Return the (x, y) coordinate for the center point of the cell that contains the specified text.  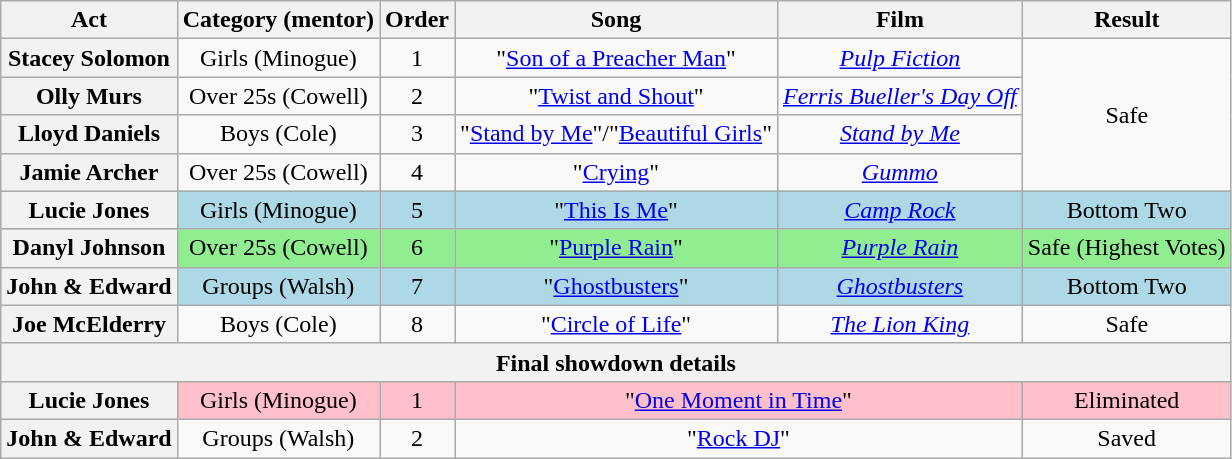
Joe McElderry (89, 324)
"Circle of Life" (616, 324)
Saved (1126, 438)
Order (418, 20)
Lloyd Daniels (89, 134)
Act (89, 20)
4 (418, 172)
Danyl Johnson (89, 248)
3 (418, 134)
Safe (Highest Votes) (1126, 248)
Eliminated (1126, 400)
Gummo (900, 172)
Jamie Archer (89, 172)
"One Moment in Time" (739, 400)
Ghostbusters (900, 286)
Ferris Bueller's Day Off (900, 96)
"Rock DJ" (739, 438)
8 (418, 324)
Song (616, 20)
6 (418, 248)
Stand by Me (900, 134)
7 (418, 286)
Purple Rain (900, 248)
Pulp Fiction (900, 58)
Olly Murs (89, 96)
"Son of a Preacher Man" (616, 58)
The Lion King (900, 324)
Stacey Solomon (89, 58)
Film (900, 20)
"This Is Me" (616, 210)
"Purple Rain" (616, 248)
"Twist and Shout" (616, 96)
"Stand by Me"/"Beautiful Girls" (616, 134)
Result (1126, 20)
Category (mentor) (278, 20)
Final showdown details (616, 362)
"Crying" (616, 172)
"Ghostbusters" (616, 286)
5 (418, 210)
Camp Rock (900, 210)
